Return the [x, y] coordinate for the center point of the cell that contains the specified text.  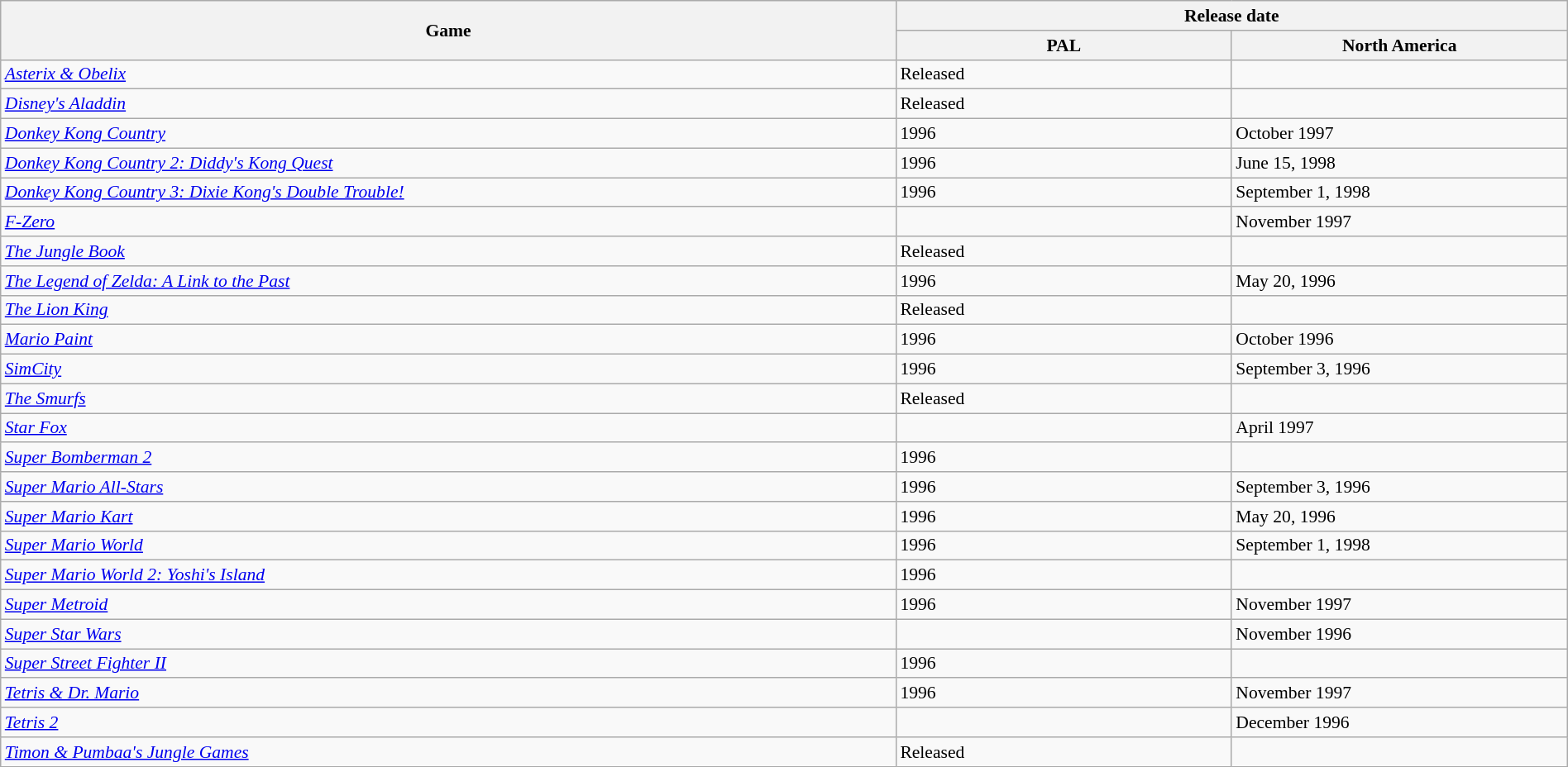
Game [448, 30]
Donkey Kong Country 2: Diddy's Kong Quest [448, 163]
Super Mario World [448, 545]
Super Bomberman 2 [448, 458]
November 1996 [1399, 634]
North America [1399, 45]
Super Mario All-Stars [448, 487]
The Smurfs [448, 398]
Donkey Kong Country 3: Dixie Kong's Double Trouble! [448, 193]
Tetris 2 [448, 722]
December 1996 [1399, 722]
Disney's Aladdin [448, 104]
Super Mario Kart [448, 517]
Star Fox [448, 428]
The Legend of Zelda: A Link to the Past [448, 281]
Tetris & Dr. Mario [448, 693]
F-Zero [448, 222]
Super Star Wars [448, 634]
Super Street Fighter II [448, 664]
Timon & Pumbaa's Jungle Games [448, 752]
Super Mario World 2: Yoshi's Island [448, 575]
Release date [1231, 16]
April 1997 [1399, 428]
October 1997 [1399, 134]
PAL [1064, 45]
October 1996 [1399, 340]
June 15, 1998 [1399, 163]
The Lion King [448, 310]
The Jungle Book [448, 251]
Super Metroid [448, 605]
SimCity [448, 369]
Mario Paint [448, 340]
Asterix & Obelix [448, 74]
Donkey Kong Country [448, 134]
